From the cell containing the given text, extract its center point as [x, y] coordinate. 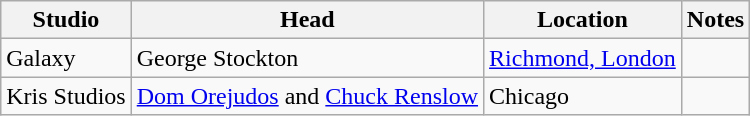
Dom Orejudos and Chuck Renslow [307, 96]
Richmond, London [583, 58]
Notes [715, 20]
Head [307, 20]
Studio [66, 20]
George Stockton [307, 58]
Kris Studios [66, 96]
Location [583, 20]
Galaxy [66, 58]
Chicago [583, 96]
